Find where the given text appears and provide that cell's center as (x, y) coordinate. 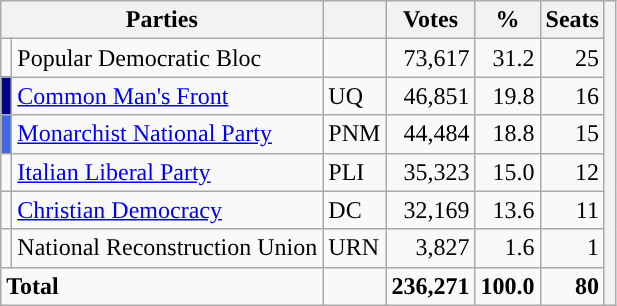
Popular Democratic Bloc (168, 58)
Common Man's Front (168, 96)
73,617 (430, 58)
44,484 (430, 134)
236,271 (430, 286)
3,827 (430, 248)
15 (572, 134)
National Reconstruction Union (168, 248)
31.2 (508, 58)
11 (572, 210)
18.8 (508, 134)
12 (572, 172)
Italian Liberal Party (168, 172)
Monarchist National Party (168, 134)
UQ (354, 96)
Votes (430, 20)
URN (354, 248)
25 (572, 58)
35,323 (430, 172)
15.0 (508, 172)
19.8 (508, 96)
16 (572, 96)
Parties (162, 20)
Christian Democracy (168, 210)
% (508, 20)
Seats (572, 20)
32,169 (430, 210)
46,851 (430, 96)
1 (572, 248)
DC (354, 210)
PNM (354, 134)
PLI (354, 172)
13.6 (508, 210)
Total (162, 286)
100.0 (508, 286)
80 (572, 286)
1.6 (508, 248)
